For the text-containing cell, return its midpoint in (X, Y) coordinate format. 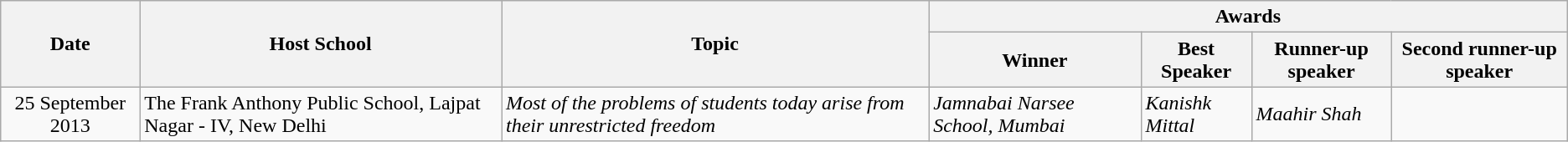
The Frank Anthony Public School, Lajpat Nagar - IV, New Delhi (321, 114)
Maahir Shah (1322, 114)
Awards (1248, 17)
Host School (321, 43)
Kanishk Mittal (1196, 114)
Jamnabai Narsee School, Mumbai (1035, 114)
25 September 2013 (70, 114)
Runner-up speaker (1322, 60)
Date (70, 43)
Winner (1035, 60)
Second runner-up speaker (1479, 60)
Best Speaker (1196, 60)
Most of the problems of students today arise from their unrestricted freedom (714, 114)
Topic (714, 43)
